Search for the cell housing the specified text and yield its [x, y] center coordinate. 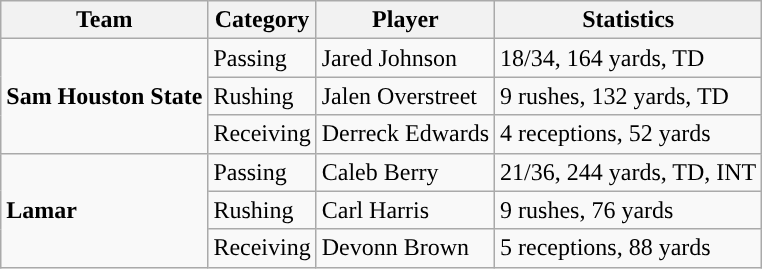
Carl Harris [405, 210]
Lamar [104, 210]
9 rushes, 76 yards [628, 210]
Derreck Edwards [405, 134]
5 receptions, 88 yards [628, 248]
Category [262, 20]
Devonn Brown [405, 248]
9 rushes, 132 yards, TD [628, 96]
Sam Houston State [104, 96]
Caleb Berry [405, 172]
Team [104, 20]
21/36, 244 yards, TD, INT [628, 172]
18/34, 164 yards, TD [628, 58]
4 receptions, 52 yards [628, 134]
Jared Johnson [405, 58]
Statistics [628, 20]
Player [405, 20]
Jalen Overstreet [405, 96]
